Return the (X, Y) coordinate for the center point of the cell that contains the specified text.  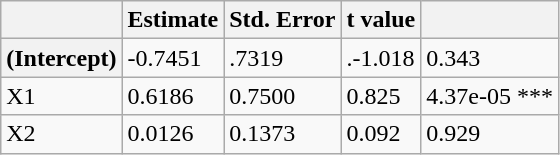
.7319 (282, 58)
0.6186 (173, 96)
0.092 (381, 134)
-0.7451 (173, 58)
0.1373 (282, 134)
0.7500 (282, 96)
.-1.018 (381, 58)
0.825 (381, 96)
X1 (62, 96)
0.0126 (173, 134)
0.343 (490, 58)
Std. Error (282, 20)
4.37e-05 *** (490, 96)
(Intercept) (62, 58)
t value (381, 20)
X2 (62, 134)
Estimate (173, 20)
0.929 (490, 134)
